For the text-containing cell, return its midpoint in (x, y) coordinate format. 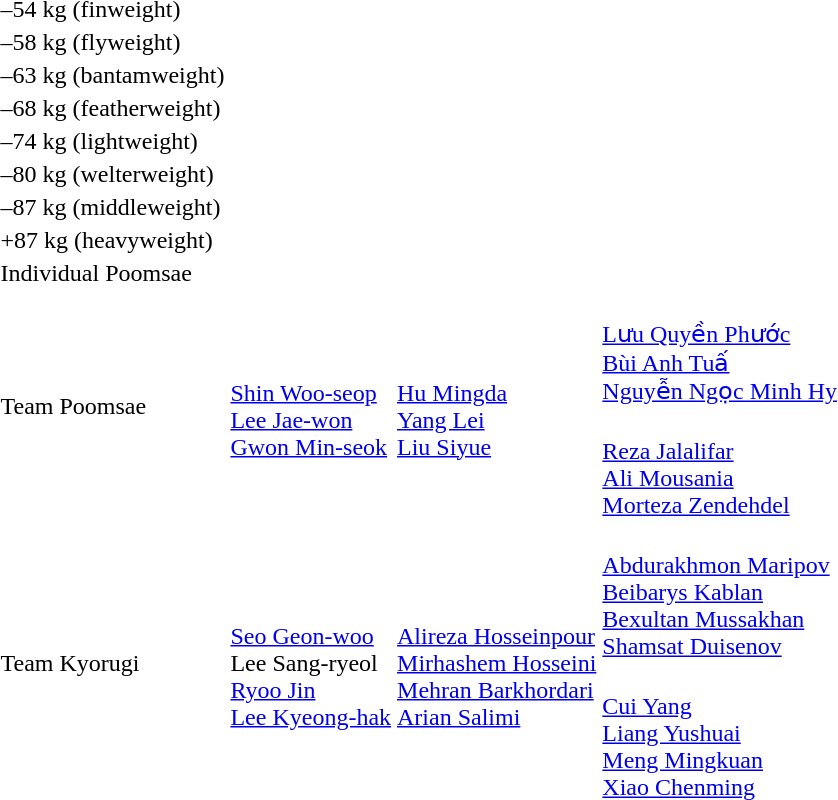
Hu MingdaYang LeiLiu Siyue (497, 406)
Shin Woo-seopLee Jae-wonGwon Min-seok (311, 406)
